Search for the cell housing the specified text and yield its [X, Y] center coordinate. 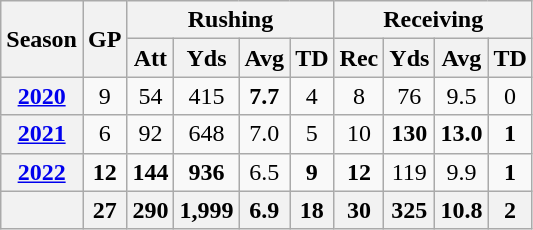
5 [312, 134]
92 [150, 134]
30 [359, 210]
2022 [42, 172]
325 [410, 210]
0 [510, 96]
936 [206, 172]
144 [150, 172]
6.5 [264, 172]
4 [312, 96]
1,999 [206, 210]
10 [359, 134]
648 [206, 134]
7.0 [264, 134]
Rushing [230, 20]
Att [150, 58]
27 [104, 210]
GP [104, 39]
2 [510, 210]
130 [410, 134]
7.7 [264, 96]
76 [410, 96]
54 [150, 96]
2020 [42, 96]
9.5 [462, 96]
13.0 [462, 134]
10.8 [462, 210]
Rec [359, 58]
415 [206, 96]
2021 [42, 134]
290 [150, 210]
119 [410, 172]
Season [42, 39]
6 [104, 134]
8 [359, 96]
18 [312, 210]
Receiving [433, 20]
6.9 [264, 210]
9.9 [462, 172]
